Locate the cell with the specified text and output its [x, y] center coordinate. 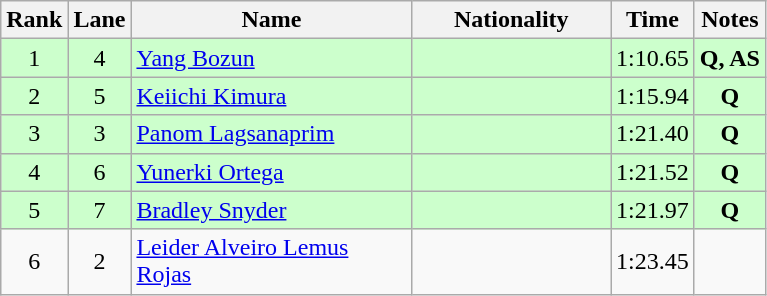
Notes [730, 20]
1:10.65 [653, 58]
Yunerki Ortega [272, 172]
Yang Bozun [272, 58]
Name [272, 20]
1:23.45 [653, 262]
Panom Lagsanaprim [272, 134]
1:21.52 [653, 172]
1:21.40 [653, 134]
Time [653, 20]
Leider Alveiro Lemus Rojas [272, 262]
1:21.97 [653, 210]
Nationality [512, 20]
Rank [34, 20]
1 [34, 58]
Lane [100, 20]
1:15.94 [653, 96]
7 [100, 210]
Keiichi Kimura [272, 96]
Q, AS [730, 58]
Bradley Snyder [272, 210]
